Find where the given text appears and provide that cell's center as (x, y) coordinate. 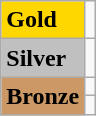
Silver (43, 58)
Bronze (43, 96)
Gold (43, 20)
